Scan for the cell matching the given text and deliver its (x, y) coordinate at center. 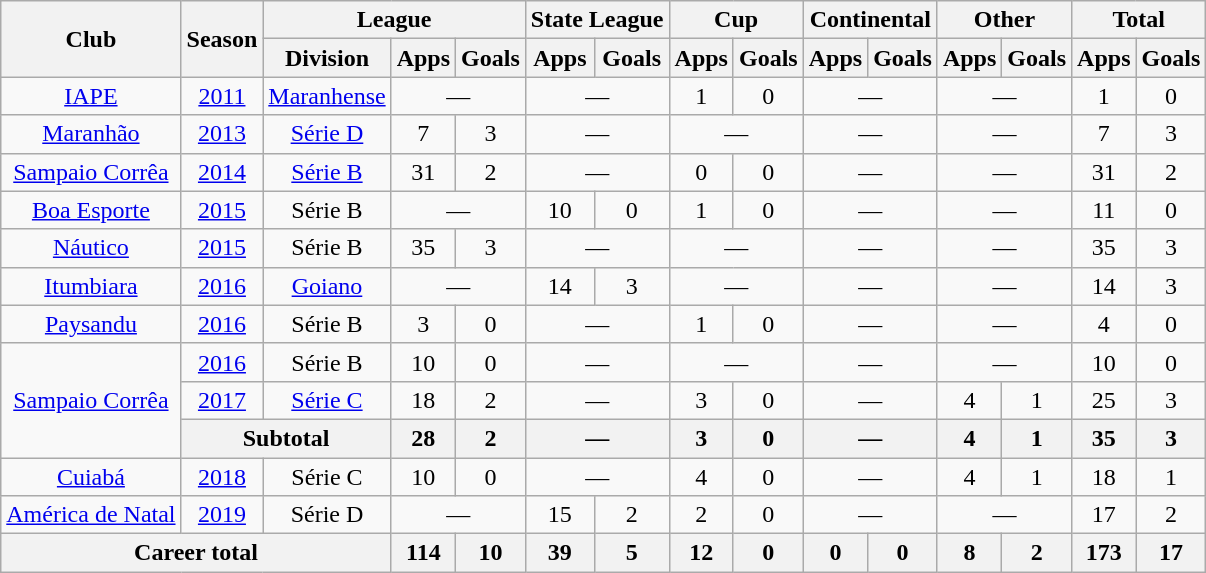
Season (222, 39)
Paysandu (91, 324)
Boa Esporte (91, 210)
11 (1104, 210)
IAPE (91, 96)
Division (327, 58)
Career total (196, 553)
2014 (222, 172)
173 (1104, 553)
8 (969, 553)
12 (701, 553)
25 (1104, 400)
Continental (870, 20)
Other (1004, 20)
Cup (736, 20)
2011 (222, 96)
Subtotal (286, 438)
League (394, 20)
América de Natal (91, 515)
Náutico (91, 248)
Goiano (327, 286)
2018 (222, 477)
Maranhense (327, 96)
Maranhão (91, 134)
2013 (222, 134)
28 (423, 438)
Cuiabá (91, 477)
39 (560, 553)
Club (91, 39)
State League (597, 20)
114 (423, 553)
2019 (222, 515)
2017 (222, 400)
15 (560, 515)
5 (632, 553)
Itumbiara (91, 286)
Total (1139, 20)
